Search for the cell housing the specified text and yield its (X, Y) center coordinate. 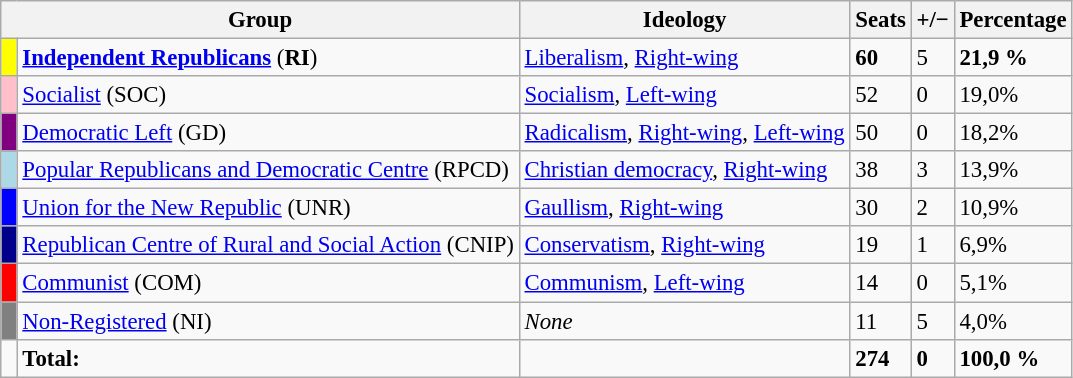
6,9% (1013, 245)
Seats (880, 20)
10,9% (1013, 208)
Percentage (1013, 20)
1 (932, 245)
50 (880, 133)
21,9 % (1013, 58)
2 (932, 208)
Radicalism, Right-wing, Left-wing (684, 133)
18,2% (1013, 133)
Liberalism, Right-wing (684, 58)
19 (880, 245)
Democratic Left (GD) (268, 133)
52 (880, 95)
Total: (268, 358)
Group (260, 20)
Popular Republicans and Democratic Centre (RPCD) (268, 170)
Christian democracy, Right-wing (684, 170)
Gaullism, Right-wing (684, 208)
Non-Registered (NI) (268, 321)
Union for the New Republic (UNR) (268, 208)
Socialism, Left-wing (684, 95)
Socialist (SOC) (268, 95)
Ideology (684, 20)
60 (880, 58)
38 (880, 170)
274 (880, 358)
13,9% (1013, 170)
100,0 % (1013, 358)
Communism, Left-wing (684, 283)
14 (880, 283)
Communist (COM) (268, 283)
3 (932, 170)
Independent Republicans (RI) (268, 58)
Republican Centre of Rural and Social Action (CNIP) (268, 245)
Conservatism, Right-wing (684, 245)
30 (880, 208)
None (684, 321)
19,0% (1013, 95)
5,1% (1013, 283)
11 (880, 321)
4,0% (1013, 321)
+/− (932, 20)
